Scan for the cell matching the given text and deliver its (x, y) coordinate at center. 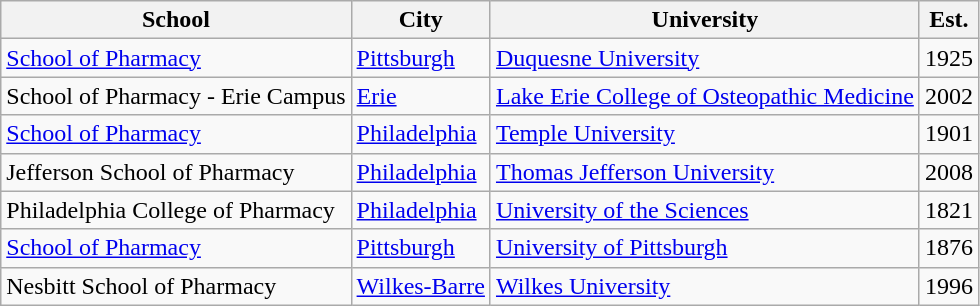
School of Pharmacy - Erie Campus (176, 96)
Jefferson School of Pharmacy (176, 172)
Temple University (704, 134)
City (420, 20)
Thomas Jefferson University (704, 172)
Wilkes-Barre (420, 286)
Wilkes University (704, 286)
Duquesne University (704, 58)
Nesbitt School of Pharmacy (176, 286)
1925 (948, 58)
1876 (948, 248)
Philadelphia College of Pharmacy (176, 210)
Lake Erie College of Osteopathic Medicine (704, 96)
2002 (948, 96)
Erie (420, 96)
1901 (948, 134)
1821 (948, 210)
2008 (948, 172)
University of Pittsburgh (704, 248)
1996 (948, 286)
School (176, 20)
University (704, 20)
University of the Sciences (704, 210)
Est. (948, 20)
